Provide the [X, Y] coordinate of the cell's center where the given text is located.  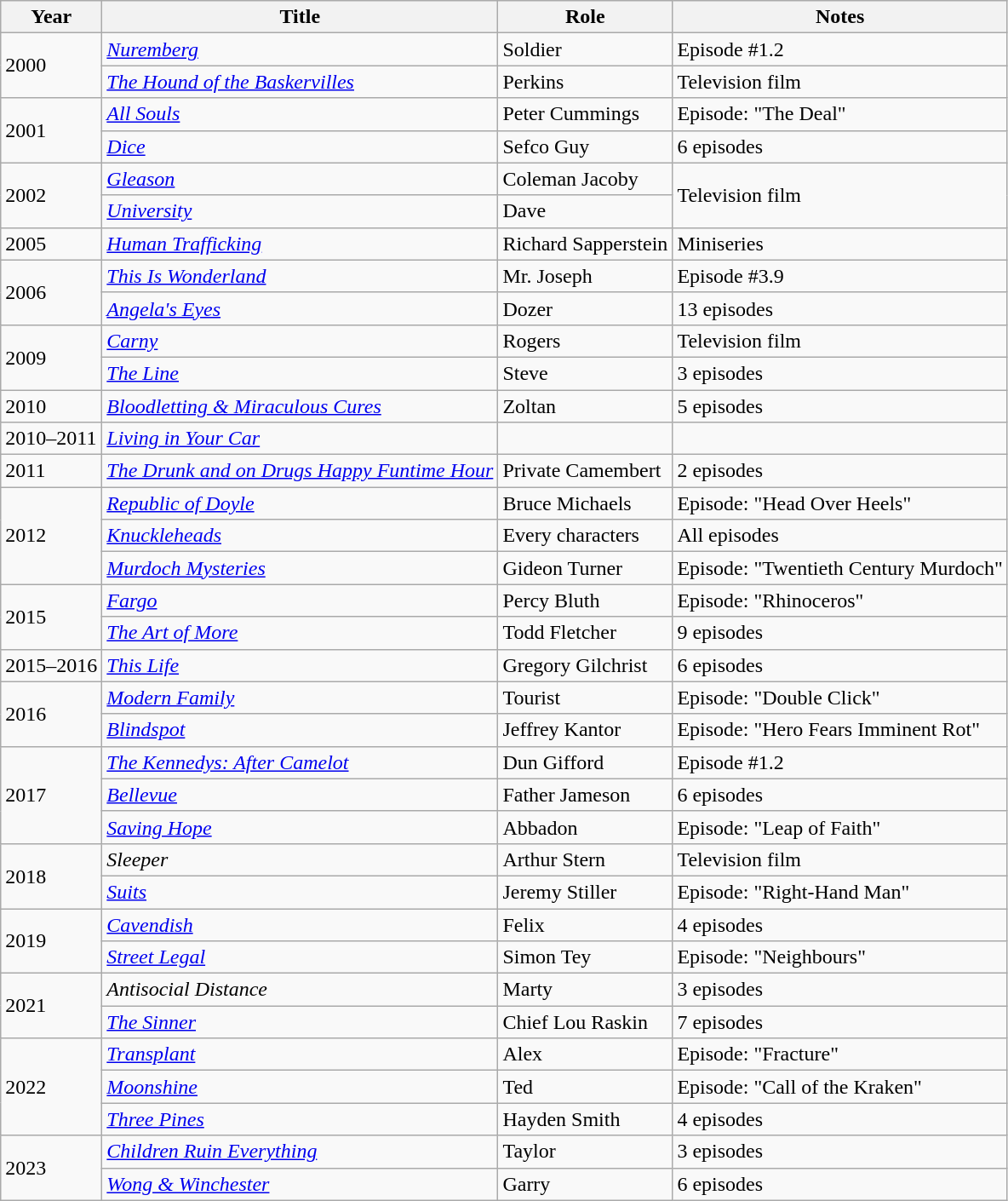
Soldier [586, 49]
2000 [51, 66]
2010–2011 [51, 439]
The Line [300, 373]
2 episodes [840, 471]
All Souls [300, 114]
Dave [586, 211]
Bloodletting & Miraculous Cures [300, 406]
2010 [51, 406]
2006 [51, 292]
Rogers [586, 341]
Fargo [300, 600]
Hayden Smith [586, 1119]
2021 [51, 1006]
Dice [300, 147]
Bellevue [300, 795]
Episode: "Right-Hand Man" [840, 892]
Taylor [586, 1152]
Gideon Turner [586, 568]
Suits [300, 892]
Episode: "Call of the Kraken" [840, 1087]
Peter Cummings [586, 114]
Simon Tey [586, 957]
Cavendish [300, 924]
2019 [51, 940]
All episodes [840, 536]
Episode: "Head Over Heels" [840, 503]
Sefco Guy [586, 147]
Arthur Stern [586, 859]
Dun Gifford [586, 762]
Moonshine [300, 1087]
Knuckleheads [300, 536]
Episode: "The Deal" [840, 114]
2009 [51, 357]
University [300, 211]
Living in Your Car [300, 439]
Children Ruin Everything [300, 1152]
Saving Hope [300, 827]
This Is Wonderland [300, 276]
Gregory Gilchrist [586, 665]
Steve [586, 373]
Transplant [300, 1054]
Mr. Joseph [586, 276]
2018 [51, 876]
13 episodes [840, 308]
Republic of Doyle [300, 503]
Carny [300, 341]
Coleman Jacoby [586, 179]
Abbadon [586, 827]
Blindspot [300, 730]
2011 [51, 471]
Perkins [586, 82]
Gleason [300, 179]
The Art of More [300, 633]
Percy Bluth [586, 600]
2012 [51, 536]
Father Jameson [586, 795]
Zoltan [586, 406]
The Drunk and on Drugs Happy Funtime Hour [300, 471]
2015 [51, 617]
2002 [51, 195]
The Kennedys: After Camelot [300, 762]
Three Pines [300, 1119]
Episode: "Neighbours" [840, 957]
Richard Sapperstein [586, 244]
Episode: "Rhinoceros" [840, 600]
Human Trafficking [300, 244]
Year [51, 17]
Episode: "Double Click" [840, 698]
Nuremberg [300, 49]
Street Legal [300, 957]
2023 [51, 1168]
Murdoch Mysteries [300, 568]
Every characters [586, 536]
Episode: "Hero Fears Imminent Rot" [840, 730]
2022 [51, 1087]
Ted [586, 1087]
9 episodes [840, 633]
2017 [51, 795]
Episode: "Fracture" [840, 1054]
Title [300, 17]
5 episodes [840, 406]
Dozer [586, 308]
Tourist [586, 698]
Jeremy Stiller [586, 892]
This Life [300, 665]
Jeffrey Kantor [586, 730]
Antisocial Distance [300, 990]
Episode: "Leap of Faith" [840, 827]
Marty [586, 990]
Private Camembert [586, 471]
Episode #3.9 [840, 276]
7 episodes [840, 1022]
Chief Lou Raskin [586, 1022]
Sleeper [300, 859]
Angela's Eyes [300, 308]
2001 [51, 130]
Alex [586, 1054]
The Hound of the Baskervilles [300, 82]
Bruce Michaels [586, 503]
2016 [51, 714]
Role [586, 17]
Garry [586, 1184]
Todd Fletcher [586, 633]
Wong & Winchester [300, 1184]
The Sinner [300, 1022]
Miniseries [840, 244]
2005 [51, 244]
Notes [840, 17]
Modern Family [300, 698]
Episode: "Twentieth Century Murdoch" [840, 568]
Felix [586, 924]
2015–2016 [51, 665]
